Determine the [X, Y] coordinate at the center of the cell enclosing the given text.  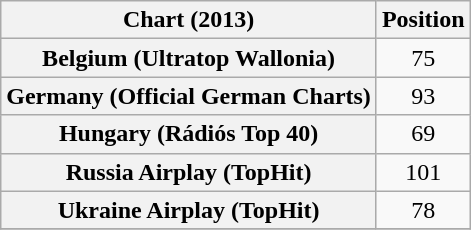
69 [423, 134]
Germany (Official German Charts) [189, 96]
Chart (2013) [189, 20]
Belgium (Ultratop Wallonia) [189, 58]
Russia Airplay (TopHit) [189, 172]
Ukraine Airplay (TopHit) [189, 210]
93 [423, 96]
75 [423, 58]
78 [423, 210]
Position [423, 20]
101 [423, 172]
Hungary (Rádiós Top 40) [189, 134]
